For the text-containing cell, return its midpoint in (x, y) coordinate format. 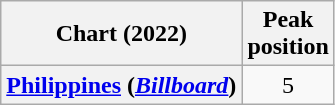
Philippines (Billboard) (122, 85)
Peakposition (288, 34)
5 (288, 85)
Chart (2022) (122, 34)
